Return (x, y) of the center of cell containing provided text 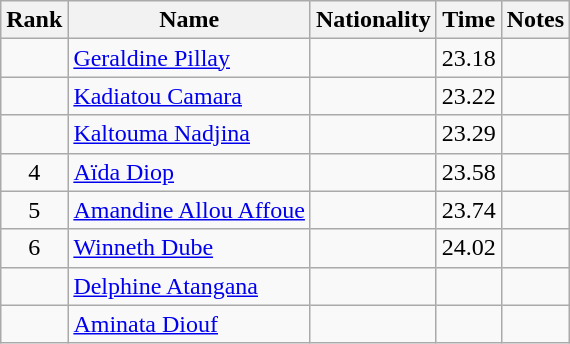
5 (34, 210)
Nationality (373, 20)
Time (468, 20)
Delphine Atangana (190, 286)
23.58 (468, 172)
23.18 (468, 58)
23.74 (468, 210)
Kadiatou Camara (190, 96)
Winneth Dube (190, 248)
23.29 (468, 134)
24.02 (468, 248)
Notes (535, 20)
Rank (34, 20)
Name (190, 20)
Aïda Diop (190, 172)
4 (34, 172)
Kaltouma Nadjina (190, 134)
23.22 (468, 96)
Amandine Allou Affoue (190, 210)
6 (34, 248)
Aminata Diouf (190, 324)
Geraldine Pillay (190, 58)
